Provide the (x, y) coordinate of the cell's center where the given text is located.  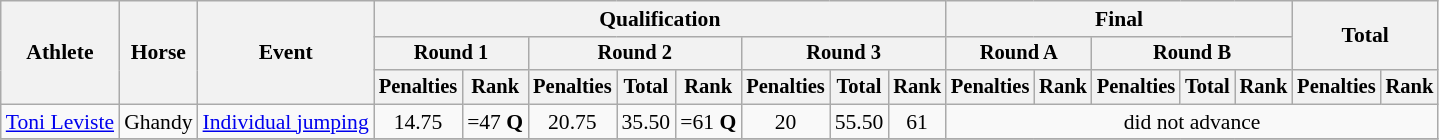
Round A (1019, 54)
Final (1119, 19)
Toni Leviste (60, 122)
Athlete (60, 52)
Round B (1192, 54)
Round 2 (634, 54)
55.50 (860, 122)
did not advance (1192, 122)
Event (286, 52)
Individual jumping (286, 122)
20.75 (572, 122)
14.75 (418, 122)
Round 3 (844, 54)
Round 1 (451, 54)
=61 Q (708, 122)
Horse (158, 52)
Qualification (660, 19)
61 (917, 122)
20 (785, 122)
35.50 (646, 122)
=47 Q (495, 122)
Ghandy (158, 122)
